Output the [x, y] coordinate of the center of the cell containing the given text.  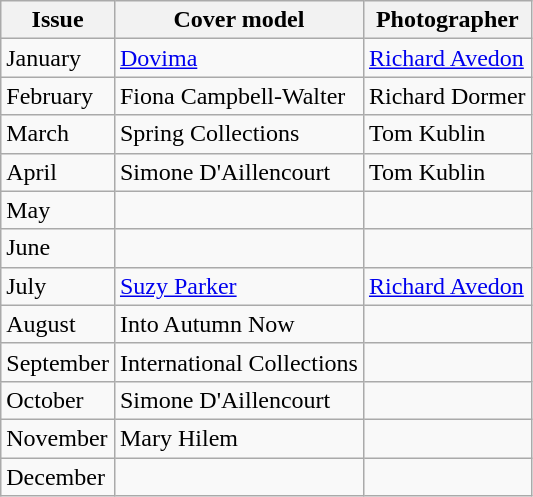
June [58, 248]
March [58, 134]
Fiona Campbell-Walter [238, 96]
November [58, 438]
Cover model [238, 20]
February [58, 96]
October [58, 400]
July [58, 286]
May [58, 210]
Mary Hilem [238, 438]
Issue [58, 20]
Dovima [238, 58]
International Collections [238, 362]
Suzy Parker [238, 286]
Spring Collections [238, 134]
December [58, 477]
Photographer [447, 20]
Into Autumn Now [238, 324]
August [58, 324]
Richard Dormer [447, 96]
January [58, 58]
April [58, 172]
September [58, 362]
